Return [x, y] of the center of cell containing provided text 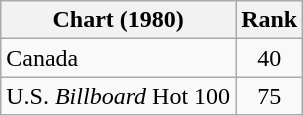
Canada [118, 58]
U.S. Billboard Hot 100 [118, 96]
40 [270, 58]
Rank [270, 20]
Chart (1980) [118, 20]
75 [270, 96]
